Find where the given text appears and provide that cell's center as (X, Y) coordinate. 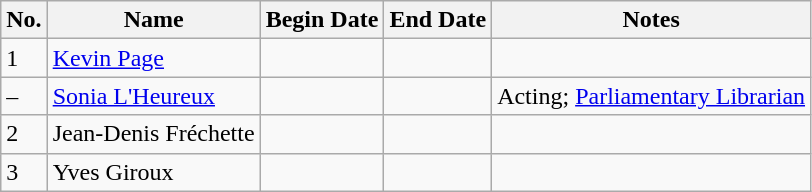
3 (24, 172)
Yves Giroux (154, 172)
– (24, 96)
Jean-Denis Fréchette (154, 134)
2 (24, 134)
Kevin Page (154, 58)
Name (154, 20)
Begin Date (322, 20)
Acting; Parliamentary Librarian (652, 96)
Sonia L'Heureux (154, 96)
End Date (438, 20)
1 (24, 58)
No. (24, 20)
Notes (652, 20)
